From the cell containing the given text, extract its center point as (X, Y) coordinate. 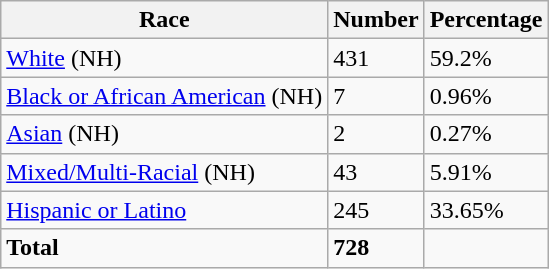
Black or African American (NH) (164, 96)
2 (376, 134)
5.91% (486, 172)
Hispanic or Latino (164, 210)
728 (376, 248)
59.2% (486, 58)
Total (164, 248)
Percentage (486, 20)
7 (376, 96)
Mixed/Multi-Racial (NH) (164, 172)
0.96% (486, 96)
0.27% (486, 134)
White (NH) (164, 58)
33.65% (486, 210)
43 (376, 172)
245 (376, 210)
Asian (NH) (164, 134)
431 (376, 58)
Number (376, 20)
Race (164, 20)
